Search for the cell housing the specified text and yield its [X, Y] center coordinate. 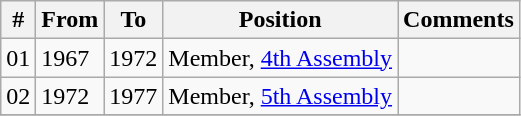
1967 [70, 58]
1977 [134, 96]
To [134, 20]
Comments [459, 20]
Member, 5th Assembly [280, 96]
02 [18, 96]
From [70, 20]
# [18, 20]
Member, 4th Assembly [280, 58]
01 [18, 58]
Position [280, 20]
